Locate the cell with the specified text and output its [x, y] center coordinate. 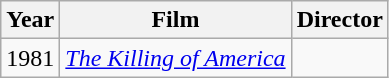
1981 [30, 58]
Year [30, 20]
Film [176, 20]
Director [340, 20]
The Killing of America [176, 58]
